Extract the [x, y] coordinate from the center of the cell holding the provided text.  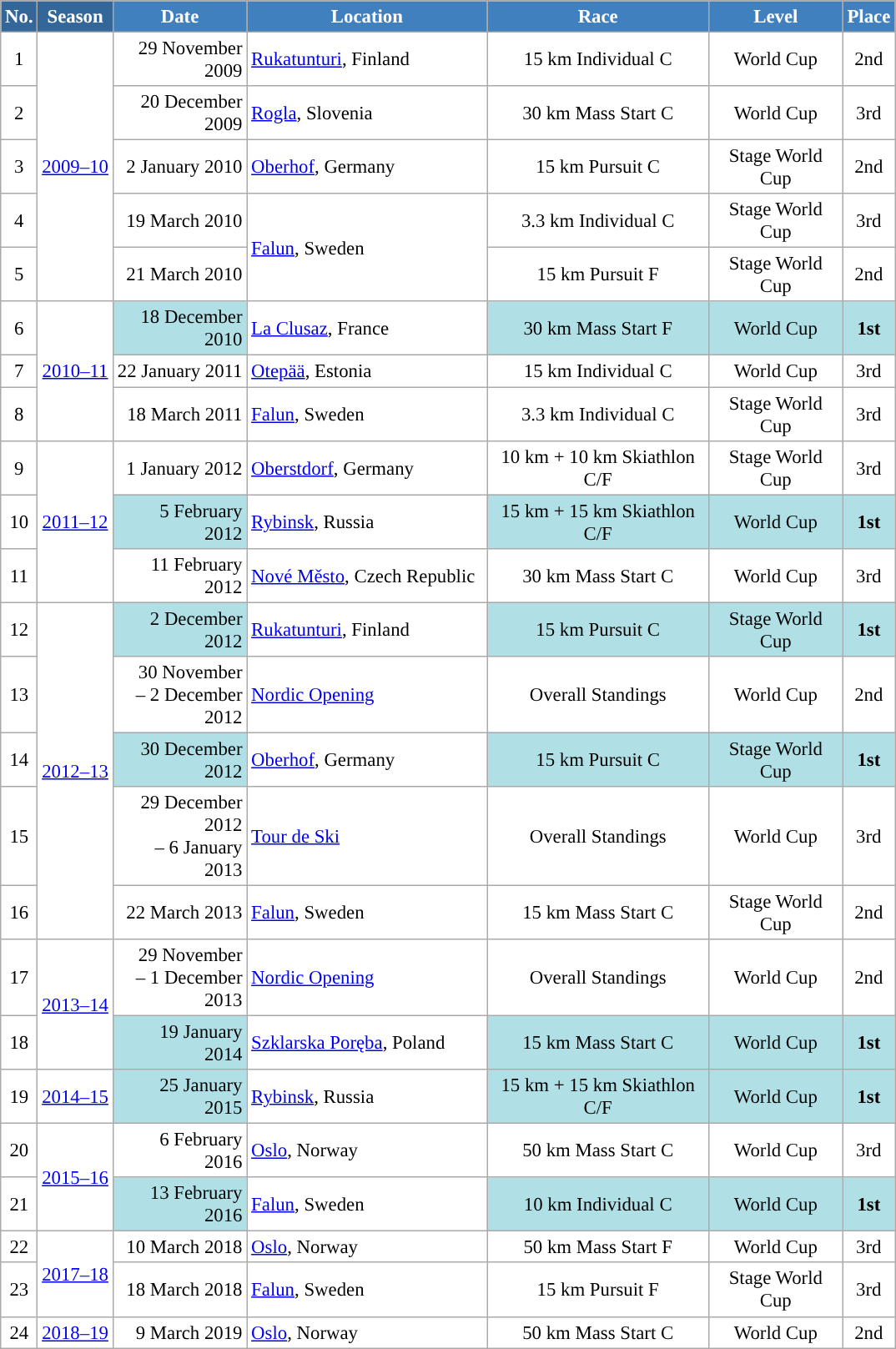
Nové Město, Czech Republic [367, 576]
Season [75, 17]
1 [19, 60]
2014–15 [75, 1096]
17 [19, 978]
19 January 2014 [180, 1043]
30 November – 2 December 2012 [180, 695]
6 [19, 329]
1 January 2012 [180, 467]
Tour de Ski [367, 836]
Place [868, 17]
2009–10 [75, 167]
5 [19, 275]
19 [19, 1096]
18 December 2010 [180, 329]
5 February 2012 [180, 522]
7 [19, 371]
20 December 2009 [180, 113]
18 March 2018 [180, 1290]
25 January 2015 [180, 1096]
15 [19, 836]
Race [598, 17]
30 December 2012 [180, 759]
13 February 2016 [180, 1205]
11 [19, 576]
Level [776, 17]
2012–13 [75, 771]
2013–14 [75, 1004]
20 [19, 1151]
9 March 2019 [180, 1332]
8 [19, 414]
10 km Individual C [598, 1205]
16 [19, 913]
2 January 2010 [180, 167]
14 [19, 759]
2 December 2012 [180, 629]
No. [19, 17]
Otepää, Estonia [367, 371]
Szklarska Poręba, Poland [367, 1043]
2 [19, 113]
22 [19, 1247]
30 km Mass Start F [598, 329]
11 February 2012 [180, 576]
19 March 2010 [180, 220]
23 [19, 1290]
10 [19, 522]
2010–11 [75, 372]
22 March 2013 [180, 913]
4 [19, 220]
18 [19, 1043]
10 March 2018 [180, 1247]
21 March 2010 [180, 275]
29 November 2009 [180, 60]
21 [19, 1205]
50 km Mass Start F [598, 1247]
9 [19, 467]
13 [19, 695]
3 [19, 167]
Oberstdorf, Germany [367, 467]
22 January 2011 [180, 371]
18 March 2011 [180, 414]
2018–19 [75, 1332]
2011–12 [75, 521]
29 November – 1 December 2013 [180, 978]
La Clusaz, France [367, 329]
10 km + 10 km Skiathlon C/F [598, 467]
2017–18 [75, 1274]
24 [19, 1332]
Location [367, 17]
6 February 2016 [180, 1151]
29 December 2012 – 6 January 2013 [180, 836]
12 [19, 629]
Rogla, Slovenia [367, 113]
2015–16 [75, 1178]
Date [180, 17]
